Return [X, Y] of the center of cell containing provided text 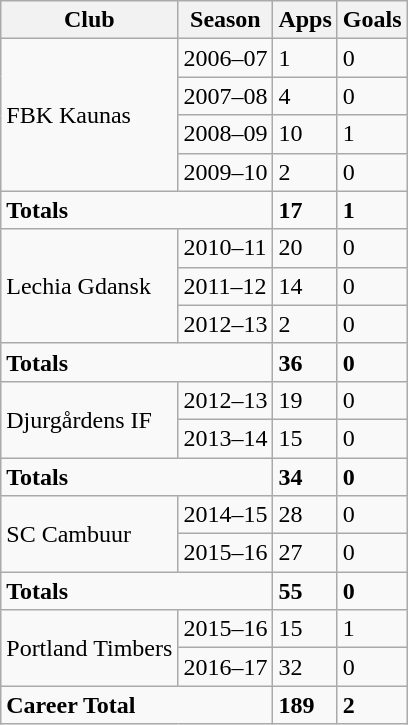
2009–10 [226, 172]
FBK Kaunas [90, 115]
2007–08 [226, 96]
Career Total [137, 705]
Club [90, 20]
55 [305, 591]
2008–09 [226, 134]
36 [305, 362]
189 [305, 705]
2014–15 [226, 515]
2016–17 [226, 667]
2006–07 [226, 58]
Goals [372, 20]
Portland Timbers [90, 648]
14 [305, 286]
32 [305, 667]
Djurgårdens IF [90, 419]
SC Cambuur [90, 534]
Lechia Gdansk [90, 286]
2011–12 [226, 286]
Apps [305, 20]
28 [305, 515]
Season [226, 20]
27 [305, 553]
10 [305, 134]
19 [305, 400]
20 [305, 248]
4 [305, 96]
17 [305, 210]
34 [305, 477]
2013–14 [226, 438]
2010–11 [226, 248]
